Return (x, y) of the center of cell containing provided text 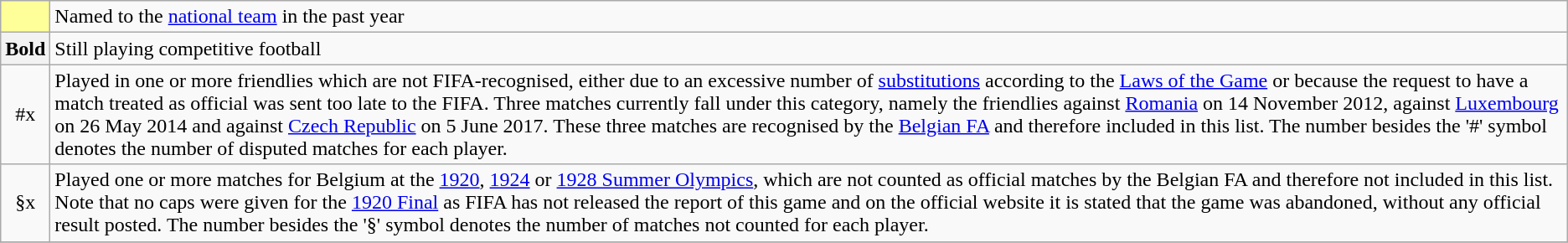
Bold (25, 49)
Named to the national team in the past year (809, 17)
#x (25, 114)
§x (25, 203)
Still playing competitive football (809, 49)
